Locate the cell with the specified text and output its [X, Y] center coordinate. 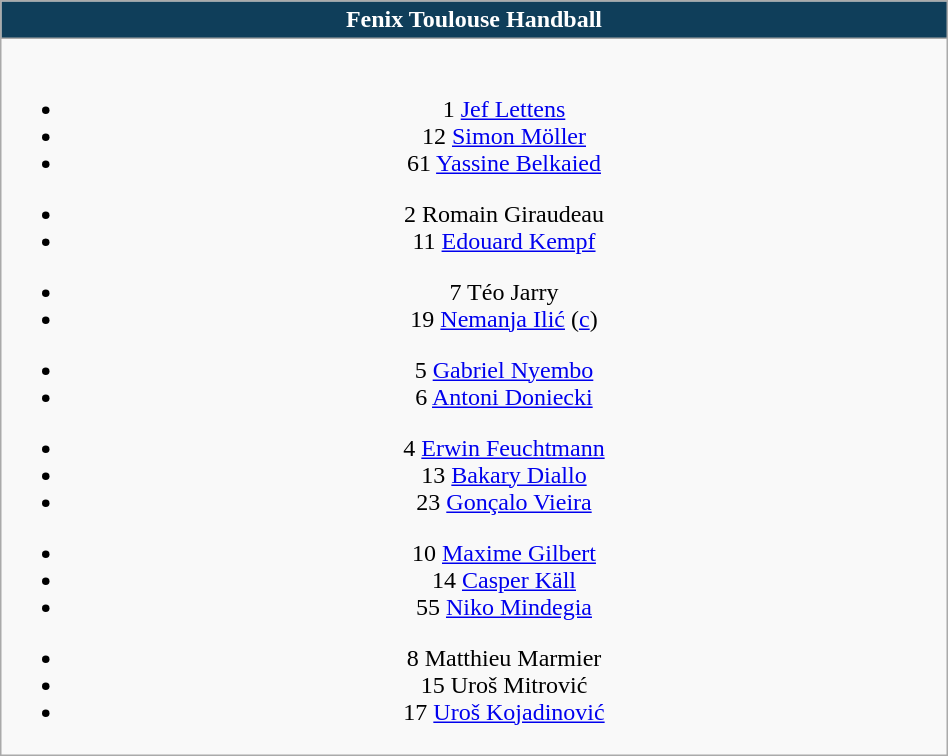
Fenix Toulouse Handball [474, 20]
